Extract the [X, Y] coordinate from the center of the cell holding the provided text.  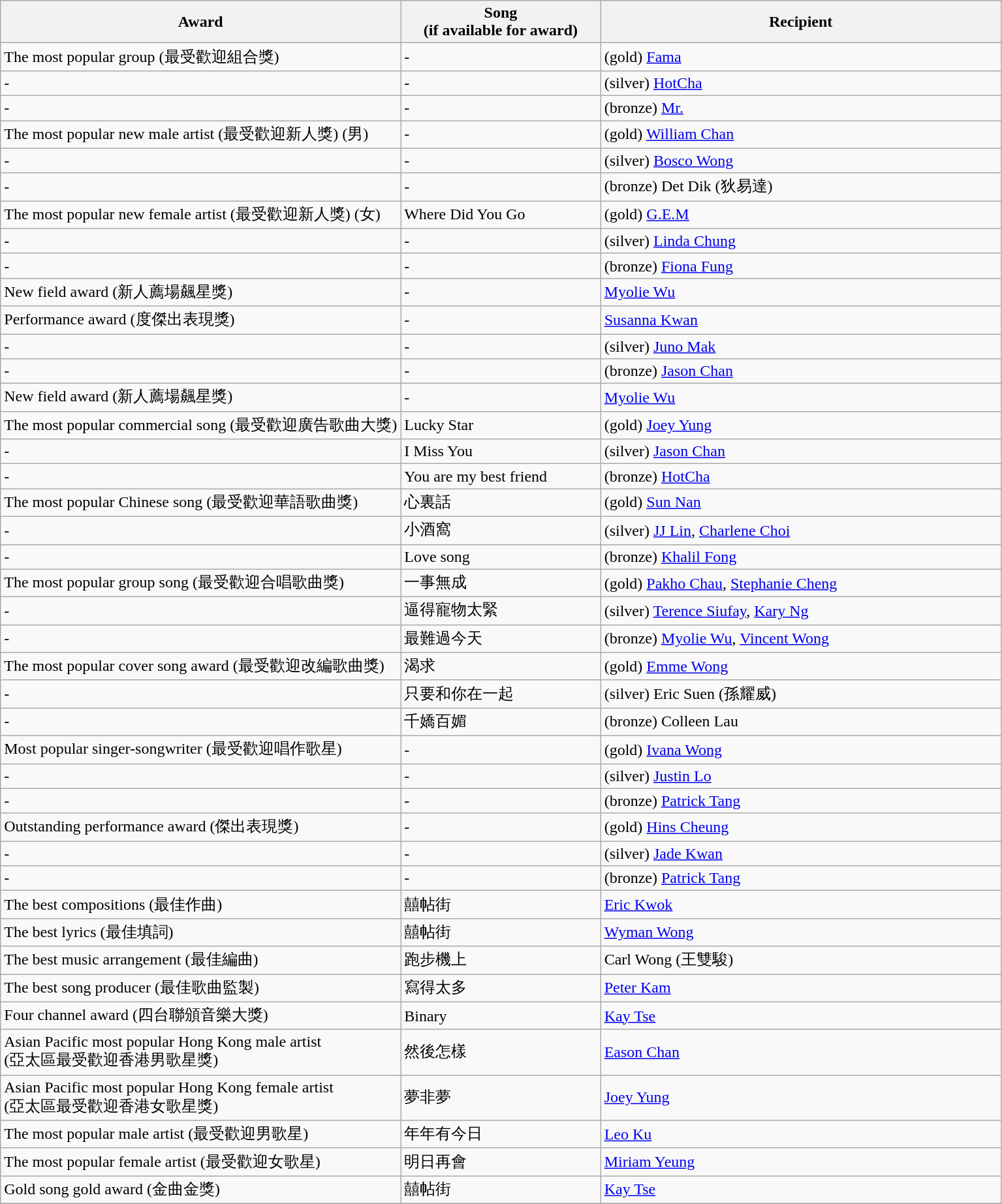
(bronze) Det Dik (狄易達) [800, 187]
(silver) Jason Chan [800, 452]
You are my best friend [501, 476]
Recipient [800, 22]
Susanna Kwan [800, 320]
The most popular commercial song (最受歡迎廣告歌曲大獎) [201, 425]
Love song [501, 557]
The most popular cover song award (最受歡迎改編歌曲獎) [201, 667]
Eric Kwok [800, 904]
The most popular Chinese song (最受歡迎華語歌曲獎) [201, 502]
I Miss You [501, 452]
Lucky Star [501, 425]
(silver) Eric Suen (孫耀威) [800, 694]
明日再會 [501, 1162]
最難過今天 [501, 638]
(gold) Fama [800, 57]
(silver) Juno Mak [800, 347]
Carl Wong (王雙駿) [800, 961]
The best song producer (最佳歌曲監製) [201, 988]
Outstanding performance award (傑出表現獎) [201, 827]
Asian Pacific most popular Hong Kong male artist(亞太區最受歡迎香港男歌星獎) [201, 1053]
Award [201, 22]
The best music arrangement (最佳編曲) [201, 961]
然後怎樣 [501, 1053]
The most popular group (最受歡迎組合獎) [201, 57]
(silver) Jade Kwan [800, 854]
The most popular male artist (最受歡迎男歌星) [201, 1134]
跑步機上 [501, 961]
逼得寵物太緊 [501, 611]
The most popular group song (最受歡迎合唱歌曲獎) [201, 583]
(gold) G.E.M [800, 215]
(gold) Emme Wong [800, 667]
Most popular singer-songwriter (最受歡迎唱作歌星) [201, 749]
年年有今日 [501, 1134]
(bronze) HotCha [800, 476]
The best lyrics (最佳填詞) [201, 932]
Miriam Yeung [800, 1162]
Leo Ku [800, 1134]
心裏話 [501, 502]
(bronze) Fiona Fung [800, 266]
(silver) JJ Lin, Charlene Choi [800, 530]
渴求 [501, 667]
Eason Chan [800, 1053]
Performance award (度傑出表現獎) [201, 320]
(bronze) Myolie Wu, Vincent Wong [800, 638]
(gold) Sun Nan [800, 502]
一事無成 [501, 583]
Joey Yung [800, 1098]
只要和你在一起 [501, 694]
小酒窩 [501, 530]
(gold) Hins Cheung [800, 827]
Gold song gold award (金曲金獎) [201, 1190]
千嬌百媚 [501, 722]
(silver) HotCha [800, 83]
(bronze) Khalil Fong [800, 557]
夢非夢 [501, 1098]
Wyman Wong [800, 932]
The most popular new male artist (最受歡迎新人獎) (男) [201, 134]
Where Did You Go [501, 215]
Peter Kam [800, 988]
(bronze) Mr. [800, 108]
(gold) Ivana Wong [800, 749]
Asian Pacific most popular Hong Kong female artist(亞太區最受歡迎香港女歌星獎) [201, 1098]
(silver) Bosco Wong [800, 161]
寫得太多 [501, 988]
The most popular new female artist (最受歡迎新人獎) (女) [201, 215]
Song(if available for award) [501, 22]
The most popular female artist (最受歡迎女歌星) [201, 1162]
(silver) Terence Siufay, Kary Ng [800, 611]
Four channel award (四台聯頒音樂大獎) [201, 1015]
(gold) Pakho Chau, Stephanie Cheng [800, 583]
Binary [501, 1015]
(gold) Joey Yung [800, 425]
The best compositions (最佳作曲) [201, 904]
(bronze) Jason Chan [800, 371]
(bronze) Colleen Lau [800, 722]
(silver) Justin Lo [800, 776]
(silver) Linda Chung [800, 241]
(gold) William Chan [800, 134]
